Provide the [X, Y] coordinate of the cell's center where the given text is located.  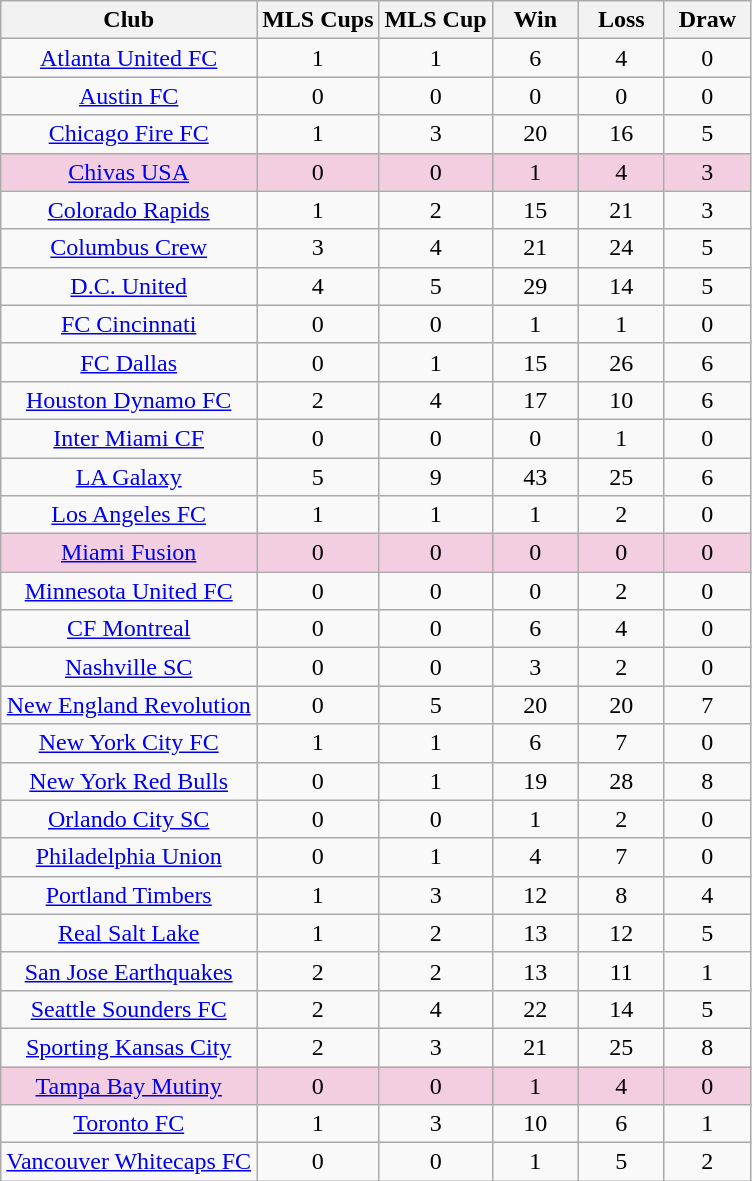
Columbus Crew [129, 248]
16 [621, 134]
FC Dallas [129, 362]
Chicago Fire FC [129, 134]
FC Cincinnati [129, 324]
28 [621, 781]
Tampa Bay Mutiny [129, 1085]
43 [535, 477]
Vancouver Whitecaps FC [129, 1162]
New York Red Bulls [129, 781]
Portland Timbers [129, 895]
26 [621, 362]
Philadelphia Union [129, 857]
19 [535, 781]
Club [129, 20]
CF Montreal [129, 629]
LA Galaxy [129, 477]
San Jose Earthquakes [129, 971]
11 [621, 971]
Real Salt Lake [129, 933]
Minnesota United FC [129, 591]
Win [535, 20]
Orlando City SC [129, 819]
9 [436, 477]
Seattle Sounders FC [129, 1009]
New England Revolution [129, 705]
Toronto FC [129, 1124]
Inter Miami CF [129, 438]
Loss [621, 20]
Nashville SC [129, 667]
Austin FC [129, 96]
Houston Dynamo FC [129, 400]
New York City FC [129, 743]
29 [535, 286]
MLS Cup [436, 20]
17 [535, 400]
Los Angeles FC [129, 515]
Draw [707, 20]
D.C. United [129, 286]
22 [535, 1009]
24 [621, 248]
MLS Cups [318, 20]
Atlanta United FC [129, 58]
Colorado Rapids [129, 210]
Chivas USA [129, 172]
Sporting Kansas City [129, 1047]
Miami Fusion [129, 553]
